Search for the cell housing the specified text and yield its (X, Y) center coordinate. 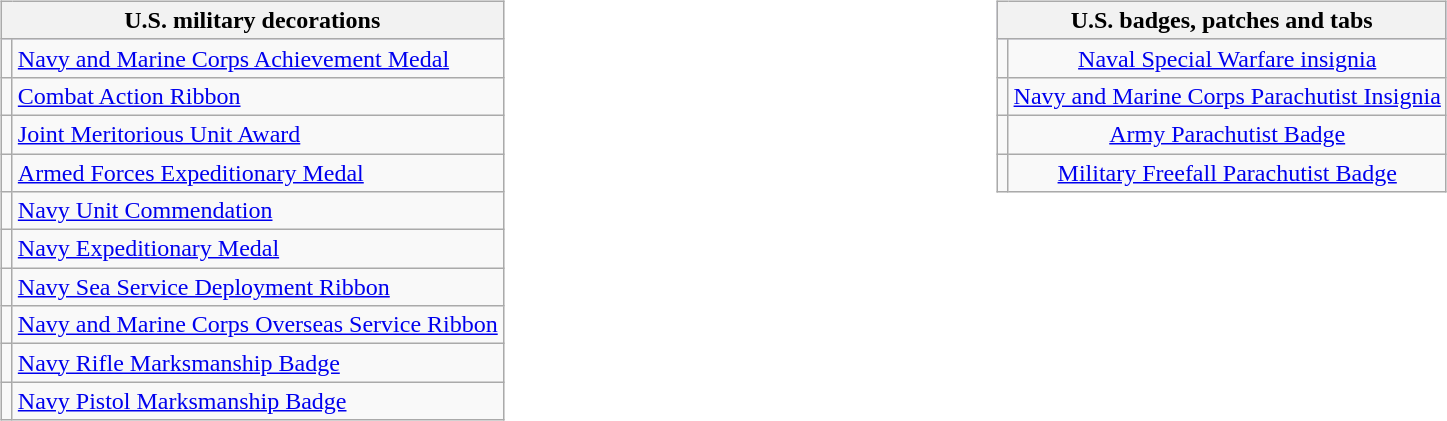
Navy and Marine Corps Achievement Medal (258, 58)
Navy Rifle Marksmanship Badge (258, 363)
Navy Sea Service Deployment Ribbon (258, 287)
Joint Meritorious Unit Award (258, 134)
Armed Forces Expeditionary Medal (258, 173)
U.S. military decorations (252, 20)
Navy Pistol Marksmanship Badge (258, 401)
Navy Unit Commendation (258, 211)
Navy Expeditionary Medal (258, 249)
Combat Action Ribbon (258, 96)
Navy and Marine Corps Overseas Service Ribbon (258, 325)
Military Freefall Parachutist Badge (1227, 173)
Navy and Marine Corps Parachutist Insignia (1227, 96)
Naval Special Warfare insignia (1227, 58)
U.S. badges, patches and tabs (1222, 20)
Army Parachutist Badge (1227, 134)
